Determine the (x, y) coordinate at the center of the cell enclosing the given text.  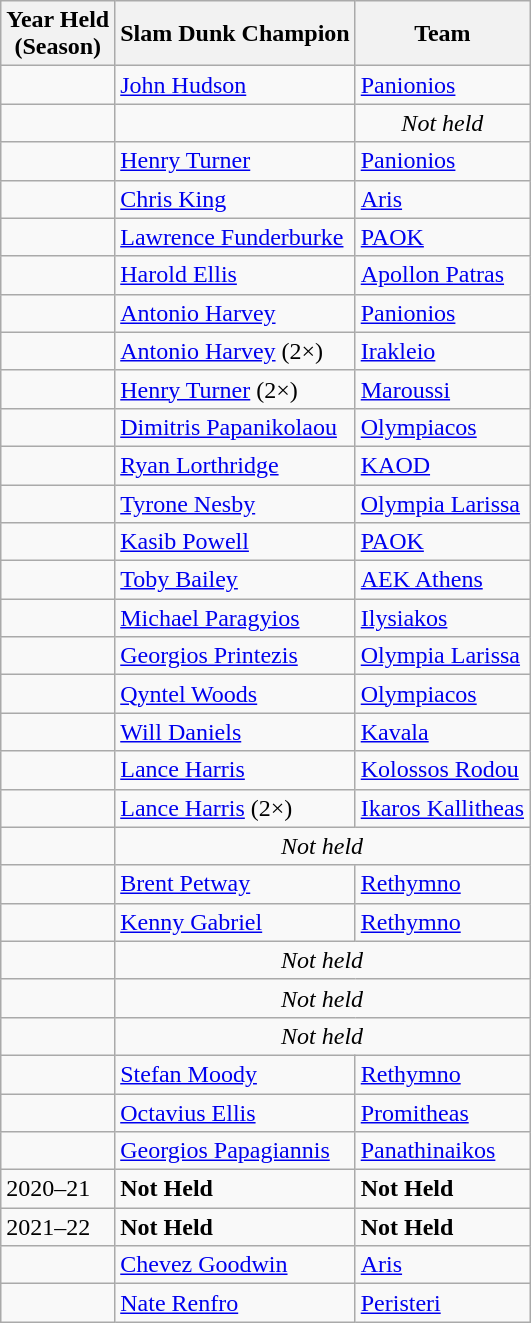
Lawrence Funderburke (235, 237)
Kenny Gabriel (235, 922)
KAOD (442, 465)
Promitheas (442, 1113)
Toby Bailey (235, 580)
John Hudson (235, 85)
Tyrone Nesby (235, 503)
Qyntel Woods (235, 694)
Henry Turner (235, 161)
AEK Athens (442, 580)
Ilysiakos (442, 618)
Kolossos Rodou (442, 770)
Lance Harris (2×) (235, 808)
Maroussi (442, 389)
Peristeri (442, 1303)
Antonio Harvey (2×) (235, 351)
Chevez Goodwin (235, 1265)
Year Held (Season) (58, 34)
Kasib Powell (235, 542)
Apollon Patras (442, 275)
2020–21 (58, 1189)
Henry Turner (2×) (235, 389)
Panathinaikos (442, 1151)
Octavius Ellis (235, 1113)
Stefan Moody (235, 1074)
Brent Petway (235, 884)
Kavala (442, 732)
Harold Ellis (235, 275)
Ikaros Kallitheas (442, 808)
Antonio Harvey (235, 313)
Michael Paragyios (235, 618)
Georgios Papagiannis (235, 1151)
Lance Harris (235, 770)
Irakleio (442, 351)
Chris King (235, 199)
Dimitris Papanikolaou (235, 427)
Team (442, 34)
Nate Renfro (235, 1303)
Will Daniels (235, 732)
2021–22 (58, 1227)
Ryan Lorthridge (235, 465)
Georgios Printezis (235, 656)
Slam Dunk Champion (235, 34)
